Provide the (x, y) coordinate of the cell's center where the given text is located.  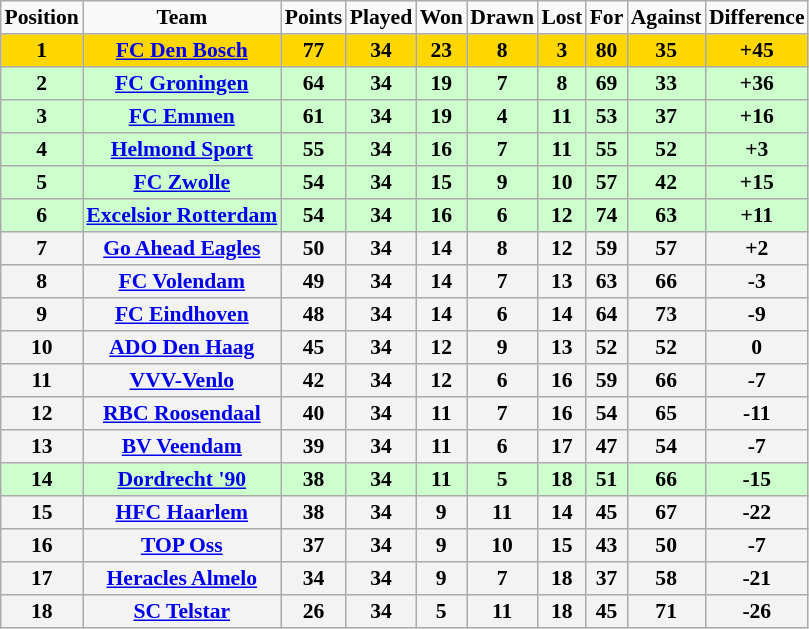
48 (314, 314)
-9 (756, 314)
HFC Haarlem (182, 512)
For (606, 18)
53 (606, 116)
26 (314, 612)
+11 (756, 216)
BV Veendam (182, 446)
33 (666, 84)
39 (314, 446)
+2 (756, 248)
+36 (756, 84)
-26 (756, 612)
Lost (562, 18)
65 (666, 414)
FC Den Bosch (182, 50)
-15 (756, 480)
35 (666, 50)
23 (442, 50)
Drawn (502, 18)
74 (606, 216)
FC Eindhoven (182, 314)
80 (606, 50)
SC Telstar (182, 612)
0 (756, 348)
-22 (756, 512)
+3 (756, 150)
73 (666, 314)
-11 (756, 414)
Excelsior Rotterdam (182, 216)
FC Zwolle (182, 182)
47 (606, 446)
61 (314, 116)
67 (666, 512)
Position (42, 18)
58 (666, 578)
+15 (756, 182)
69 (606, 84)
Dordrecht '90 (182, 480)
FC Volendam (182, 282)
Go Ahead Eagles (182, 248)
ADO Den Haag (182, 348)
-21 (756, 578)
43 (606, 546)
VVV-Venlo (182, 380)
Won (442, 18)
RBC Roosendaal (182, 414)
1 (42, 50)
71 (666, 612)
Played (381, 18)
40 (314, 414)
Helmond Sport (182, 150)
+45 (756, 50)
49 (314, 282)
2 (42, 84)
TOP Oss (182, 546)
FC Groningen (182, 84)
77 (314, 50)
FC Emmen (182, 116)
Heracles Almelo (182, 578)
51 (606, 480)
Difference (756, 18)
-3 (756, 282)
+16 (756, 116)
Points (314, 18)
Against (666, 18)
Team (182, 18)
